Output the (X, Y) coordinate of the center of the cell containing the given text.  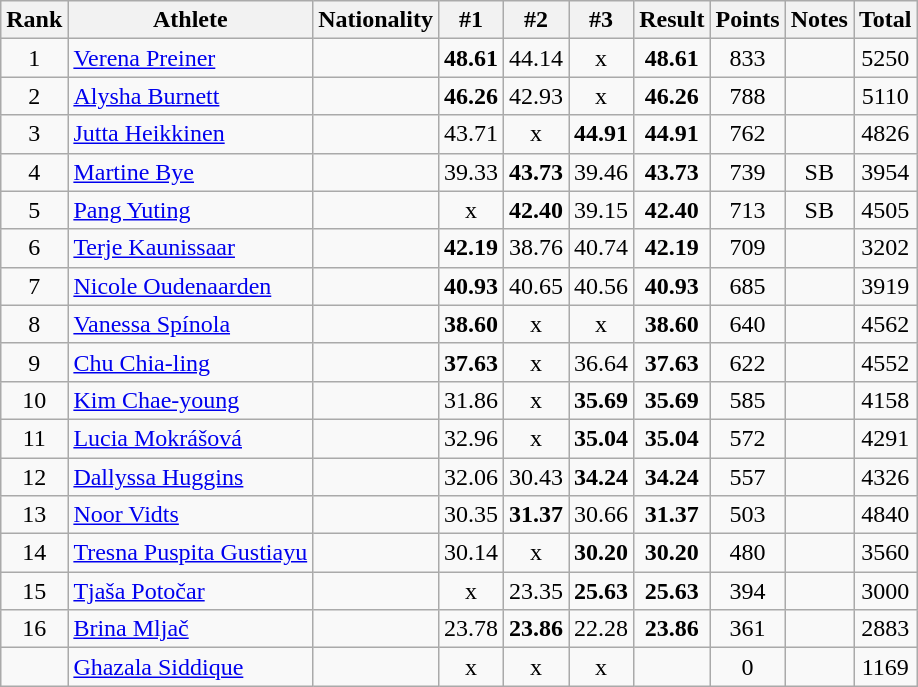
0 (748, 667)
Jutta Heikkinen (190, 134)
585 (748, 400)
4505 (886, 210)
622 (748, 362)
23.78 (470, 629)
685 (748, 286)
Terje Kaunissaar (190, 248)
15 (34, 591)
39.33 (470, 172)
503 (748, 515)
#1 (470, 20)
572 (748, 438)
5250 (886, 58)
2 (34, 96)
394 (748, 591)
40.65 (536, 286)
4291 (886, 438)
4158 (886, 400)
36.64 (602, 362)
Pang Yuting (190, 210)
Noor Vidts (190, 515)
30.66 (602, 515)
5110 (886, 96)
Chu Chia-ling (190, 362)
4 (34, 172)
22.28 (602, 629)
39.15 (602, 210)
1169 (886, 667)
1 (34, 58)
2883 (886, 629)
Rank (34, 20)
3954 (886, 172)
Result (672, 20)
10 (34, 400)
Verena Preiner (190, 58)
6 (34, 248)
7 (34, 286)
Points (748, 20)
16 (34, 629)
#3 (602, 20)
480 (748, 553)
Nationality (376, 20)
30.35 (470, 515)
3 (34, 134)
44.14 (536, 58)
32.96 (470, 438)
Notes (819, 20)
3202 (886, 248)
30.14 (470, 553)
Tjaša Potočar (190, 591)
9 (34, 362)
557 (748, 477)
709 (748, 248)
788 (748, 96)
Lucia Mokrášová (190, 438)
Dallyssa Huggins (190, 477)
Vanessa Spínola (190, 324)
14 (34, 553)
4552 (886, 362)
3919 (886, 286)
640 (748, 324)
713 (748, 210)
Alysha Burnett (190, 96)
40.56 (602, 286)
3000 (886, 591)
30.43 (536, 477)
31.86 (470, 400)
Tresna Puspita Gustiayu (190, 553)
739 (748, 172)
Athlete (190, 20)
40.74 (602, 248)
13 (34, 515)
3560 (886, 553)
Nicole Oudenaarden (190, 286)
4326 (886, 477)
38.76 (536, 248)
4826 (886, 134)
833 (748, 58)
39.46 (602, 172)
Total (886, 20)
Brina Mljač (190, 629)
43.71 (470, 134)
4562 (886, 324)
23.35 (536, 591)
4840 (886, 515)
12 (34, 477)
42.93 (536, 96)
Martine Bye (190, 172)
Kim Chae-young (190, 400)
762 (748, 134)
8 (34, 324)
32.06 (470, 477)
11 (34, 438)
5 (34, 210)
#2 (536, 20)
Ghazala Siddique (190, 667)
361 (748, 629)
